Detect which cell encompasses the target text, then output its [X, Y] center coordinate. 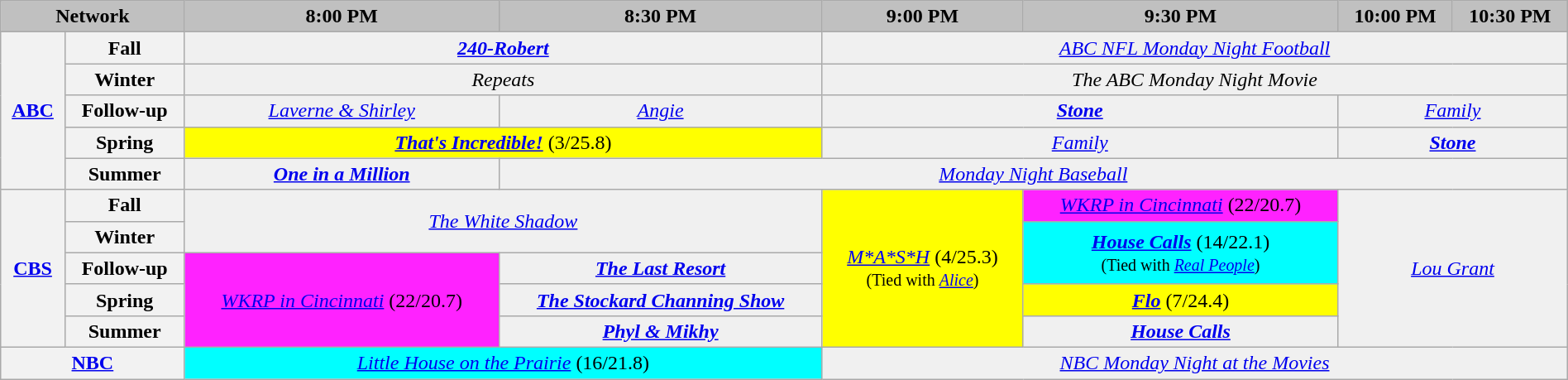
8:30 PM [660, 17]
Lou Grant [1453, 268]
Network [93, 17]
One in a Million [342, 174]
House Calls [1180, 331]
NBC [93, 363]
CBS [33, 268]
Phyl & Mikhy [660, 331]
ABC [33, 111]
8:00 PM [342, 17]
That's Incredible! (3/25.8) [503, 142]
ABC NFL Monday Night Football [1194, 48]
Repeats [503, 79]
10:30 PM [1510, 17]
Angie [660, 111]
9:30 PM [1180, 17]
The ABC Monday Night Movie [1194, 79]
240-Robert [503, 48]
Monday Night Baseball [1033, 174]
The Last Resort [660, 268]
Little House on the Prairie (16/21.8) [503, 363]
Flo (7/24.4) [1180, 300]
9:00 PM [923, 17]
The White Shadow [503, 221]
The Stockard Channing Show [660, 300]
10:00 PM [1396, 17]
House Calls (14/22.1)(Tied with Real People) [1180, 253]
Laverne & Shirley [342, 111]
M*A*S*H (4/25.3)(Tied with Alice) [923, 268]
NBC Monday Night at the Movies [1194, 363]
